Output the [x, y] coordinate of the center of the cell containing the given text.  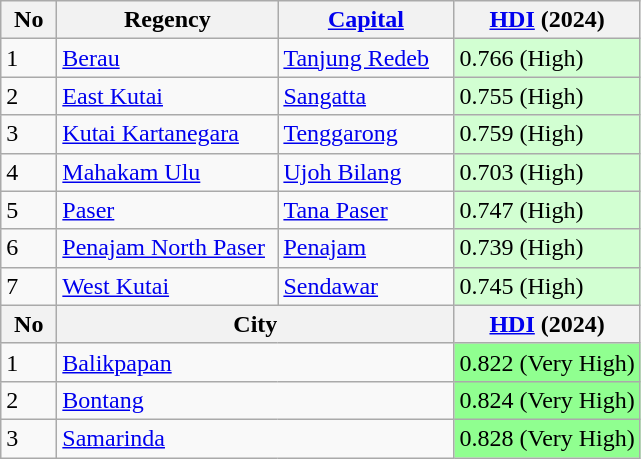
4 [29, 172]
City [256, 324]
Bontang [256, 400]
Regency [168, 20]
Mahakam Ulu [168, 172]
Capital [366, 20]
Penajam [366, 248]
0.822 (Very High) [547, 362]
0.828 (Very High) [547, 438]
Tana Paser [366, 210]
Kutai Kartanegara [168, 134]
0.703 (High) [547, 172]
West Kutai [168, 286]
5 [29, 210]
Ujoh Bilang [366, 172]
0.759 (High) [547, 134]
Sendawar [366, 286]
Balikpapan [256, 362]
Sangatta [366, 96]
0.739 (High) [547, 248]
Berau [168, 58]
0.745 (High) [547, 286]
Samarinda [256, 438]
6 [29, 248]
Penajam North Paser [168, 248]
0.824 (Very High) [547, 400]
0.766 (High) [547, 58]
Tanjung Redeb [366, 58]
0.747 (High) [547, 210]
0.755 (High) [547, 96]
East Kutai [168, 96]
Paser [168, 210]
Tenggarong [366, 134]
7 [29, 286]
